Extract the [X, Y] coordinate from the center of the cell holding the provided text.  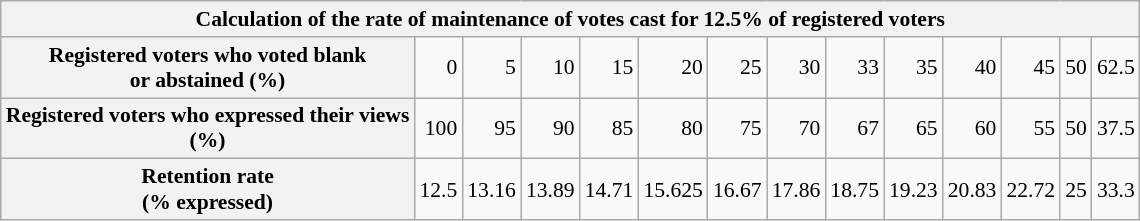
67 [854, 128]
Retention rate(% expressed) [208, 190]
20 [672, 68]
65 [914, 128]
90 [550, 128]
15.625 [672, 190]
0 [438, 68]
100 [438, 128]
40 [972, 68]
15 [610, 68]
33.3 [1116, 190]
13.89 [550, 190]
16.67 [738, 190]
Calculation of the rate of maintenance of votes cast for 12.5% of registered voters [570, 19]
10 [550, 68]
37.5 [1116, 128]
20.83 [972, 190]
35 [914, 68]
55 [1030, 128]
19.23 [914, 190]
33 [854, 68]
Registered voters who expressed their views(%) [208, 128]
30 [796, 68]
17.86 [796, 190]
14.71 [610, 190]
70 [796, 128]
5 [492, 68]
62.5 [1116, 68]
13.16 [492, 190]
Registered voters who voted blankor abstained (%) [208, 68]
60 [972, 128]
85 [610, 128]
45 [1030, 68]
95 [492, 128]
22.72 [1030, 190]
12.5 [438, 190]
18.75 [854, 190]
80 [672, 128]
75 [738, 128]
